Identify which cell holds the provided text, then report its [X, Y] central coordinate. 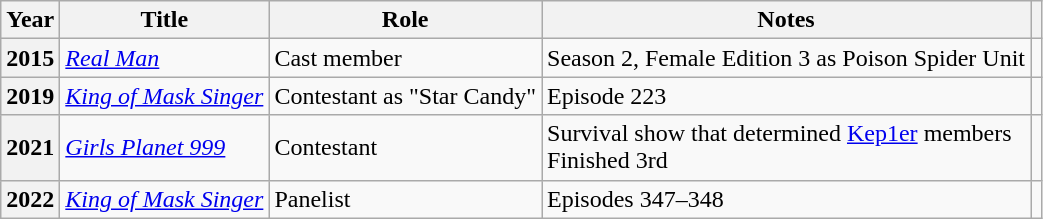
Episode 223 [786, 96]
Season 2, Female Edition 3 as Poison Spider Unit [786, 58]
Contestant [406, 148]
2015 [30, 58]
2022 [30, 199]
Year [30, 20]
Cast member [406, 58]
Contestant as "Star Candy" [406, 96]
Survival show that determined Kep1er membersFinished 3rd [786, 148]
2019 [30, 96]
Episodes 347–348 [786, 199]
Real Man [164, 58]
Role [406, 20]
Girls Planet 999 [164, 148]
Notes [786, 20]
Panelist [406, 199]
Title [164, 20]
2021 [30, 148]
